Provide the (x, y) coordinate of the cell's center where the given text is located.  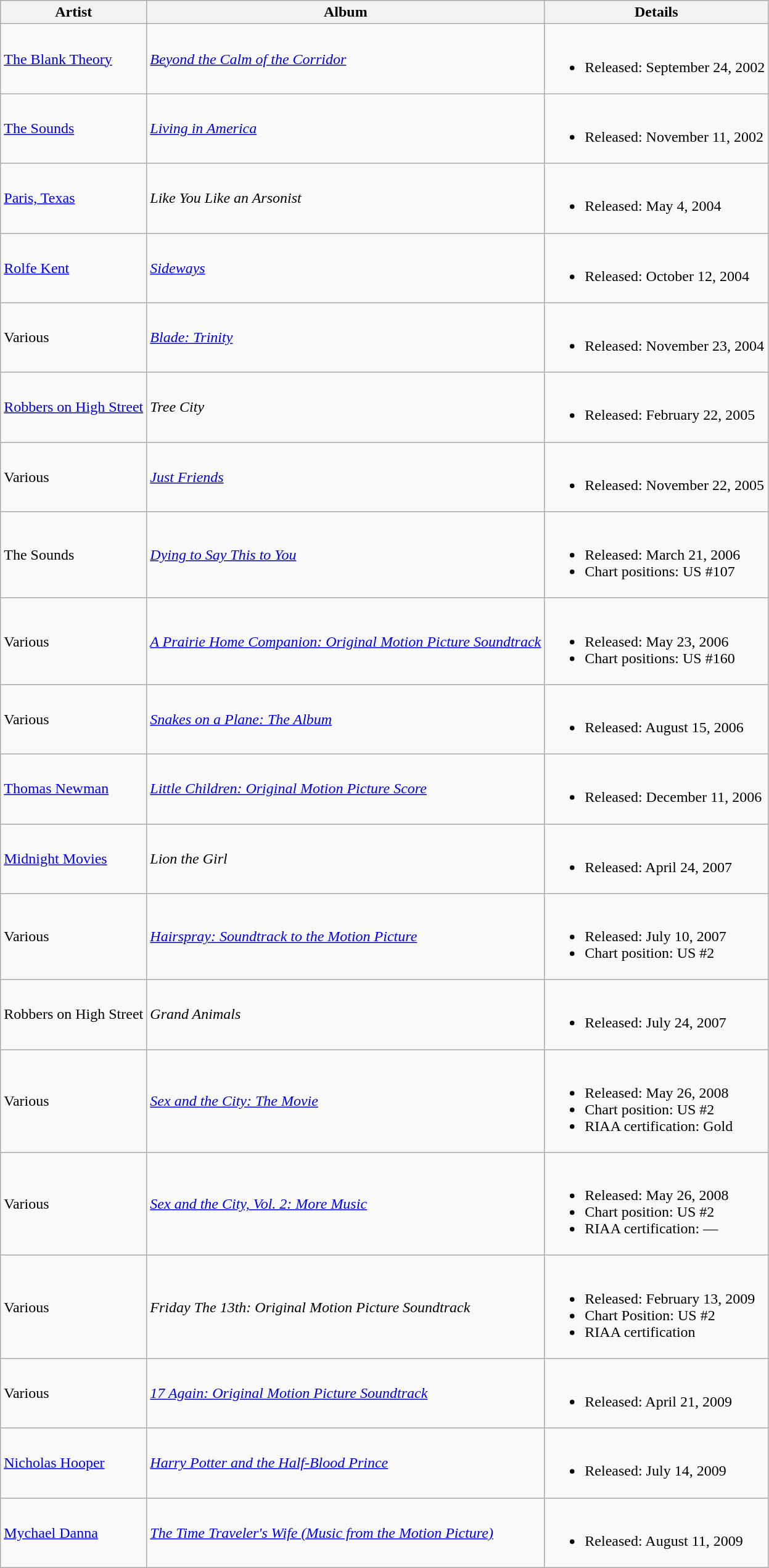
Released: November 11, 2002 (656, 128)
Details (656, 12)
Lion the Girl (345, 858)
Released: July 14, 2009 (656, 1463)
Snakes on a Plane: The Album (345, 719)
Like You Like an Arsonist (345, 198)
Sex and the City: The Movie (345, 1101)
Released: December 11, 2006 (656, 789)
Released: March 21, 2006Chart positions: US #107 (656, 555)
Released: September 24, 2002 (656, 59)
Thomas Newman (74, 789)
Released: May 23, 2006Chart positions: US #160 (656, 641)
Blade: Trinity (345, 338)
Beyond the Calm of the Corridor (345, 59)
Released: April 21, 2009 (656, 1393)
Friday The 13th: Original Motion Picture Soundtrack (345, 1307)
Tree City (345, 407)
Released: May 26, 2008Chart position: US #2RIAA certification: Gold (656, 1101)
Released: July 10, 2007Chart position: US #2 (656, 937)
Released: April 24, 2007 (656, 858)
The Time Traveler's Wife (Music from the Motion Picture) (345, 1532)
Released: May 4, 2004 (656, 198)
Released: July 24, 2007 (656, 1015)
Just Friends (345, 477)
Sideways (345, 267)
Released: August 15, 2006 (656, 719)
Hairspray: Soundtrack to the Motion Picture (345, 937)
Released: October 12, 2004 (656, 267)
Released: November 22, 2005 (656, 477)
Harry Potter and the Half-Blood Prince (345, 1463)
Released: November 23, 2004 (656, 338)
Nicholas Hooper (74, 1463)
Mychael Danna (74, 1532)
Released: August 11, 2009 (656, 1532)
Released: May 26, 2008Chart position: US #2RIAA certification: — (656, 1204)
17 Again: Original Motion Picture Soundtrack (345, 1393)
Sex and the City, Vol. 2: More Music (345, 1204)
Released: February 13, 2009Chart Position: US #2RIAA certification (656, 1307)
Paris, Texas (74, 198)
A Prairie Home Companion: Original Motion Picture Soundtrack (345, 641)
Released: February 22, 2005 (656, 407)
Dying to Say This to You (345, 555)
Artist (74, 12)
Living in America (345, 128)
Grand Animals (345, 1015)
Midnight Movies (74, 858)
Rolfe Kent (74, 267)
The Blank Theory (74, 59)
Little Children: Original Motion Picture Score (345, 789)
Album (345, 12)
